Search for the cell housing the specified text and yield its (X, Y) center coordinate. 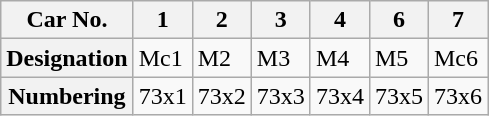
2 (222, 20)
6 (398, 20)
3 (280, 20)
Numbering (67, 96)
M4 (340, 58)
73x3 (280, 96)
Mc6 (458, 58)
73x4 (340, 96)
Mc1 (162, 58)
Designation (67, 58)
M2 (222, 58)
M3 (280, 58)
73x6 (458, 96)
M5 (398, 58)
7 (458, 20)
73x2 (222, 96)
73x5 (398, 96)
1 (162, 20)
73x1 (162, 96)
4 (340, 20)
Car No. (67, 20)
